Return (X, Y) of the center of cell containing provided text 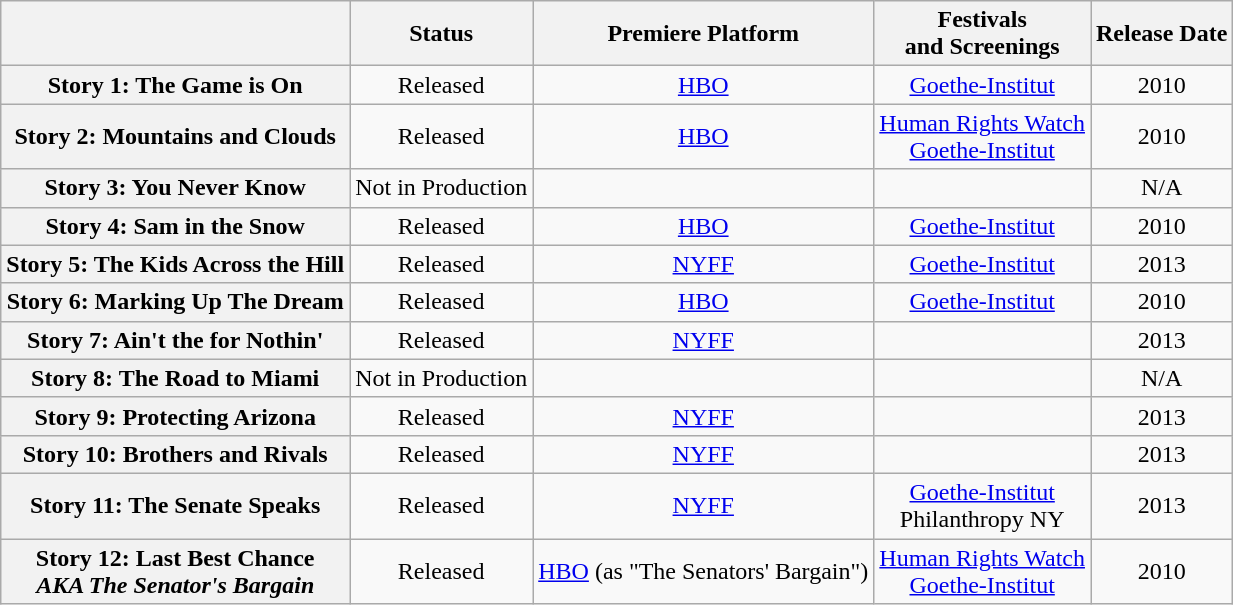
Status (442, 34)
Goethe-InstitutPhilanthropy NY (982, 506)
Story 1: The Game is On (176, 85)
Story 3: You Never Know (176, 188)
Story 9: Protecting Arizona (176, 416)
Story 4: Sam in the Snow (176, 226)
Story 2: Mountains and Clouds (176, 136)
Release Date (1161, 34)
HBO (as "The Senators' Bargain") (704, 570)
Story 8: The Road to Miami (176, 378)
Premiere Platform (704, 34)
Story 11: The Senate Speaks (176, 506)
Story 7: Ain't the for Nothin' (176, 340)
Story 6: Marking Up The Dream (176, 302)
Story 5: The Kids Across the Hill (176, 264)
Story 12: Last Best ChanceAKA The Senator's Bargain (176, 570)
Festivalsand Screenings (982, 34)
Story 10: Brothers and Rivals (176, 454)
